Find where the given text appears and provide that cell's center as (x, y) coordinate. 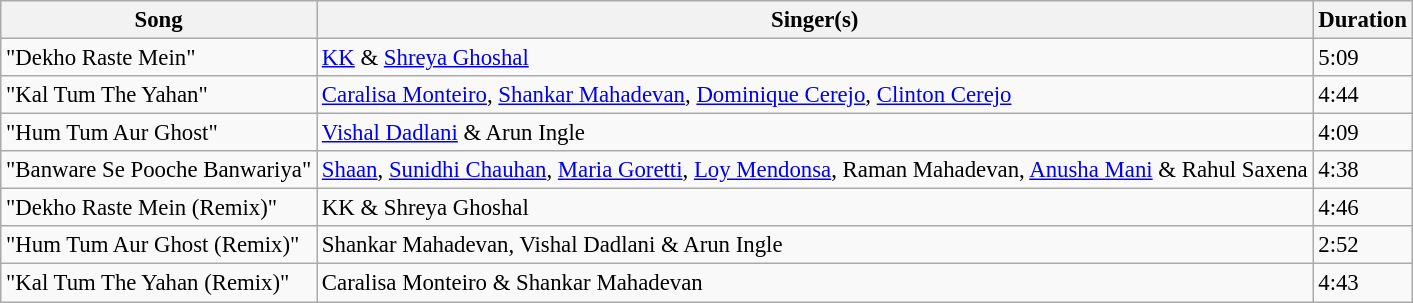
Duration (1362, 20)
"Hum Tum Aur Ghost (Remix)" (159, 245)
4:09 (1362, 133)
5:09 (1362, 58)
Shaan, Sunidhi Chauhan, Maria Goretti, Loy Mendonsa, Raman Mahadevan, Anusha Mani & Rahul Saxena (815, 170)
"Dekho Raste Mein (Remix)" (159, 208)
Vishal Dadlani & Arun Ingle (815, 133)
"Kal Tum The Yahan" (159, 95)
Singer(s) (815, 20)
"Dekho Raste Mein" (159, 58)
4:38 (1362, 170)
Song (159, 20)
"Kal Tum The Yahan (Remix)" (159, 283)
Caralisa Monteiro, Shankar Mahadevan, Dominique Cerejo, Clinton Cerejo (815, 95)
"Banware Se Pooche Banwariya" (159, 170)
4:43 (1362, 283)
4:44 (1362, 95)
"Hum Tum Aur Ghost" (159, 133)
2:52 (1362, 245)
Shankar Mahadevan, Vishal Dadlani & Arun Ingle (815, 245)
4:46 (1362, 208)
Caralisa Monteiro & Shankar Mahadevan (815, 283)
